Return the [x, y] coordinate for the center point of the cell that contains the specified text.  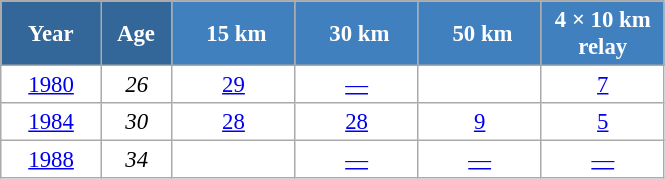
9 [480, 122]
34 [136, 160]
1984 [52, 122]
1980 [52, 85]
26 [136, 85]
5 [602, 122]
1988 [52, 160]
50 km [480, 34]
7 [602, 85]
30 km [356, 34]
Age [136, 34]
29 [234, 85]
30 [136, 122]
Year [52, 34]
4 × 10 km relay [602, 34]
15 km [234, 34]
